Provide the (X, Y) coordinate of the cell's center where the given text is located.  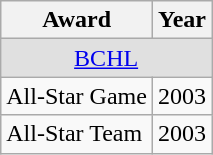
BCHL (106, 58)
All-Star Team (77, 134)
Year (182, 20)
All-Star Game (77, 96)
Award (77, 20)
